Output the (x, y) coordinate of the center of the cell containing the given text.  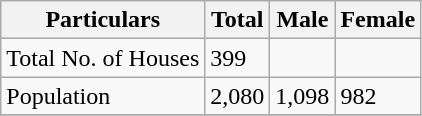
399 (238, 58)
Particulars (103, 20)
Total (238, 20)
Population (103, 96)
Total No. of Houses (103, 58)
Male (302, 20)
982 (378, 96)
Female (378, 20)
1,098 (302, 96)
2,080 (238, 96)
